Search for the cell housing the specified text and yield its (x, y) center coordinate. 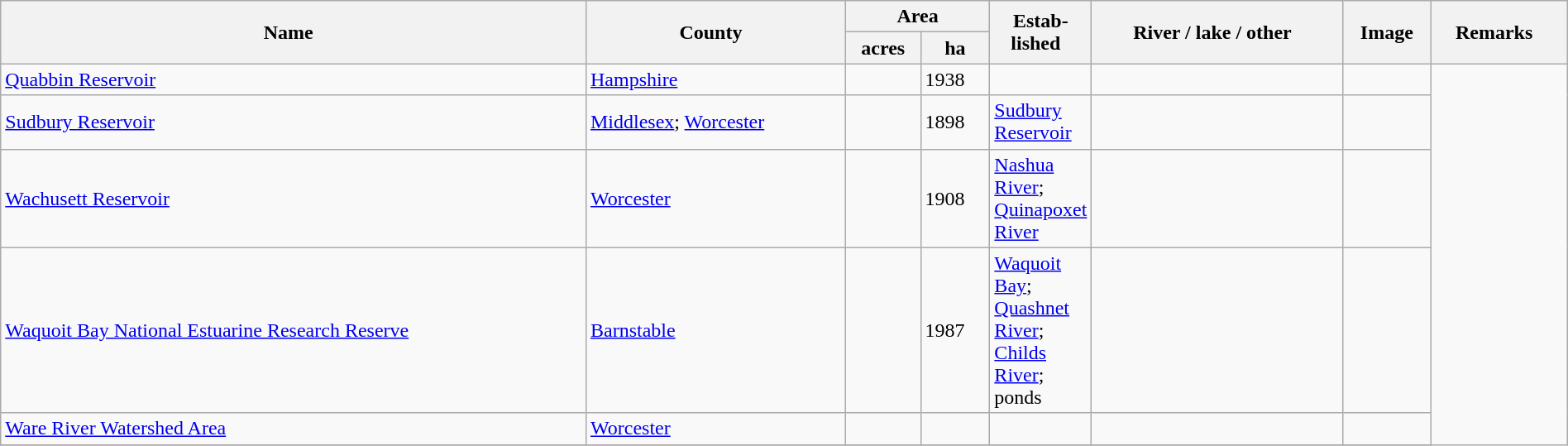
acres (883, 48)
Ware River Watershed Area (294, 429)
1938 (955, 79)
ha (955, 48)
River / lake / other (1217, 32)
Quabbin Reservoir (294, 79)
Nashua River; Quinapoxet River (1040, 199)
Remarks (1499, 32)
Image (1387, 32)
Waquoit Bay; Quashnet River; Childs River; ponds (1040, 330)
Barnstable (715, 330)
Estab- lished (1040, 32)
Name (294, 32)
Middlesex; Worcester (715, 122)
1908 (955, 199)
1987 (955, 330)
County (715, 32)
Wachusett Reservoir (294, 199)
Hampshire (715, 79)
Area (917, 17)
Waquoit Bay National Estuarine Research Reserve (294, 330)
1898 (955, 122)
